Output the (x, y) coordinate of the center of the cell containing the given text.  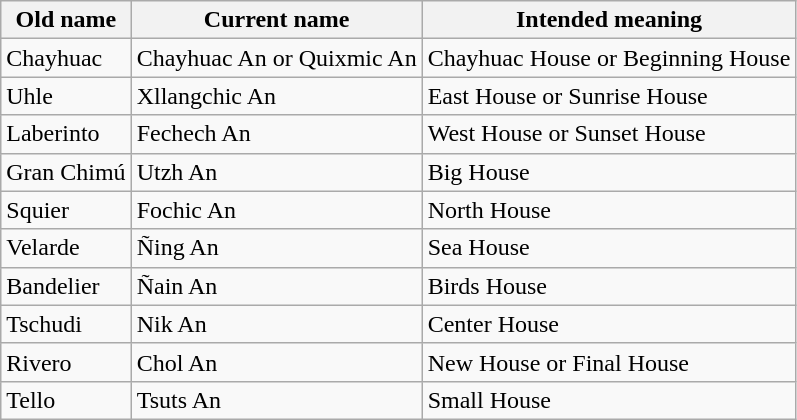
New House or Final House (609, 362)
Old name (66, 20)
Laberinto (66, 134)
Birds House (609, 286)
Small House (609, 400)
Chayhuac House or Beginning House (609, 58)
Tschudi (66, 324)
Big House (609, 172)
Rivero (66, 362)
Bandelier (66, 286)
Squier (66, 210)
Fochic An (276, 210)
Xllangchic An (276, 96)
Fechech An (276, 134)
Nik An (276, 324)
West House or Sunset House (609, 134)
Chol An (276, 362)
Tello (66, 400)
Intended meaning (609, 20)
Velarde (66, 248)
Utzh An (276, 172)
North House (609, 210)
East House or Sunrise House (609, 96)
Sea House (609, 248)
Center House (609, 324)
Tsuts An (276, 400)
Uhle (66, 96)
Ñain An (276, 286)
Current name (276, 20)
Chayhuac (66, 58)
Gran Chimú (66, 172)
Chayhuac An or Quixmic An (276, 58)
Ñing An (276, 248)
